Locate the cell with the specified text and output its (X, Y) center coordinate. 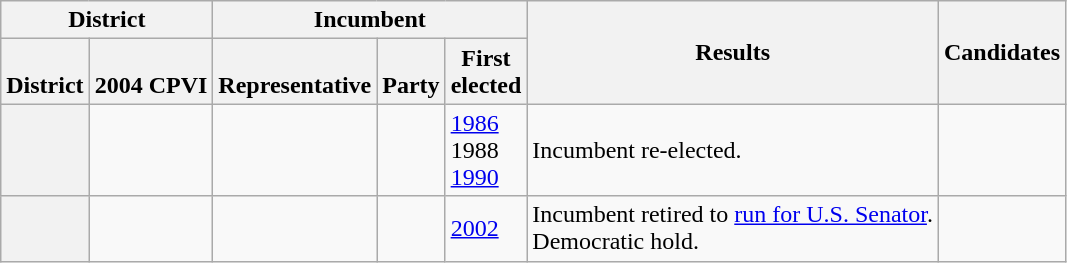
Candidates (1002, 52)
Incumbent retired to run for U.S. Senator.Democratic hold. (733, 228)
Representative (295, 72)
2004 CPVI (151, 72)
1986 1988 1990 (486, 150)
Party (411, 72)
Incumbent (370, 20)
Incumbent re-elected. (733, 150)
Firstelected (486, 72)
2002 (486, 228)
Results (733, 52)
